Scan for the cell matching the given text and deliver its (X, Y) coordinate at center. 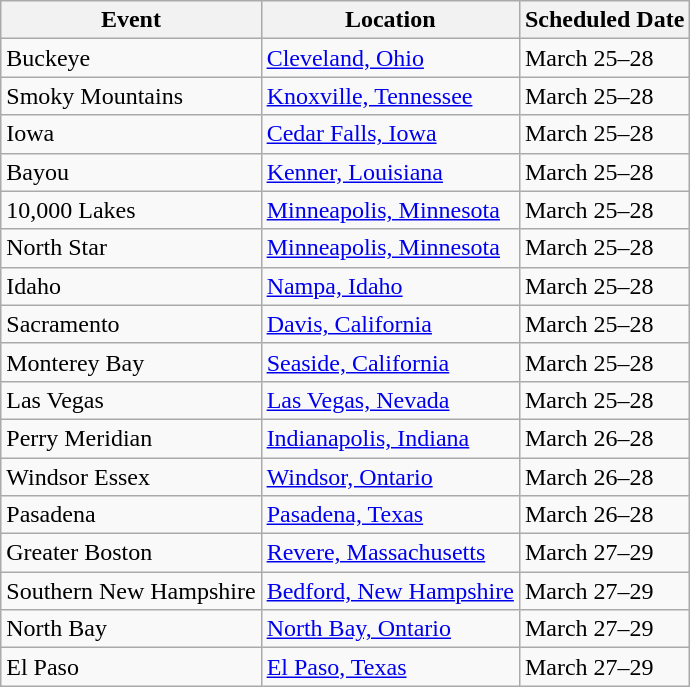
Pasadena, Texas (390, 515)
Cedar Falls, Iowa (390, 134)
Iowa (131, 134)
Greater Boston (131, 553)
Las Vegas (131, 400)
Buckeye (131, 58)
Windsor Essex (131, 477)
Windsor, Ontario (390, 477)
Event (131, 20)
Sacramento (131, 324)
Kenner, Louisiana (390, 172)
North Bay (131, 629)
Nampa, Idaho (390, 286)
10,000 Lakes (131, 210)
North Bay, Ontario (390, 629)
Cleveland, Ohio (390, 58)
Pasadena (131, 515)
Knoxville, Tennessee (390, 96)
Indianapolis, Indiana (390, 438)
Las Vegas, Nevada (390, 400)
Bedford, New Hampshire (390, 591)
Monterey Bay (131, 362)
El Paso (131, 667)
North Star (131, 248)
Location (390, 20)
Idaho (131, 286)
Perry Meridian (131, 438)
Revere, Massachusetts (390, 553)
Scheduled Date (604, 20)
Southern New Hampshire (131, 591)
Smoky Mountains (131, 96)
Davis, California (390, 324)
Seaside, California (390, 362)
Bayou (131, 172)
El Paso, Texas (390, 667)
